Scan for the cell matching the given text and deliver its [x, y] coordinate at center. 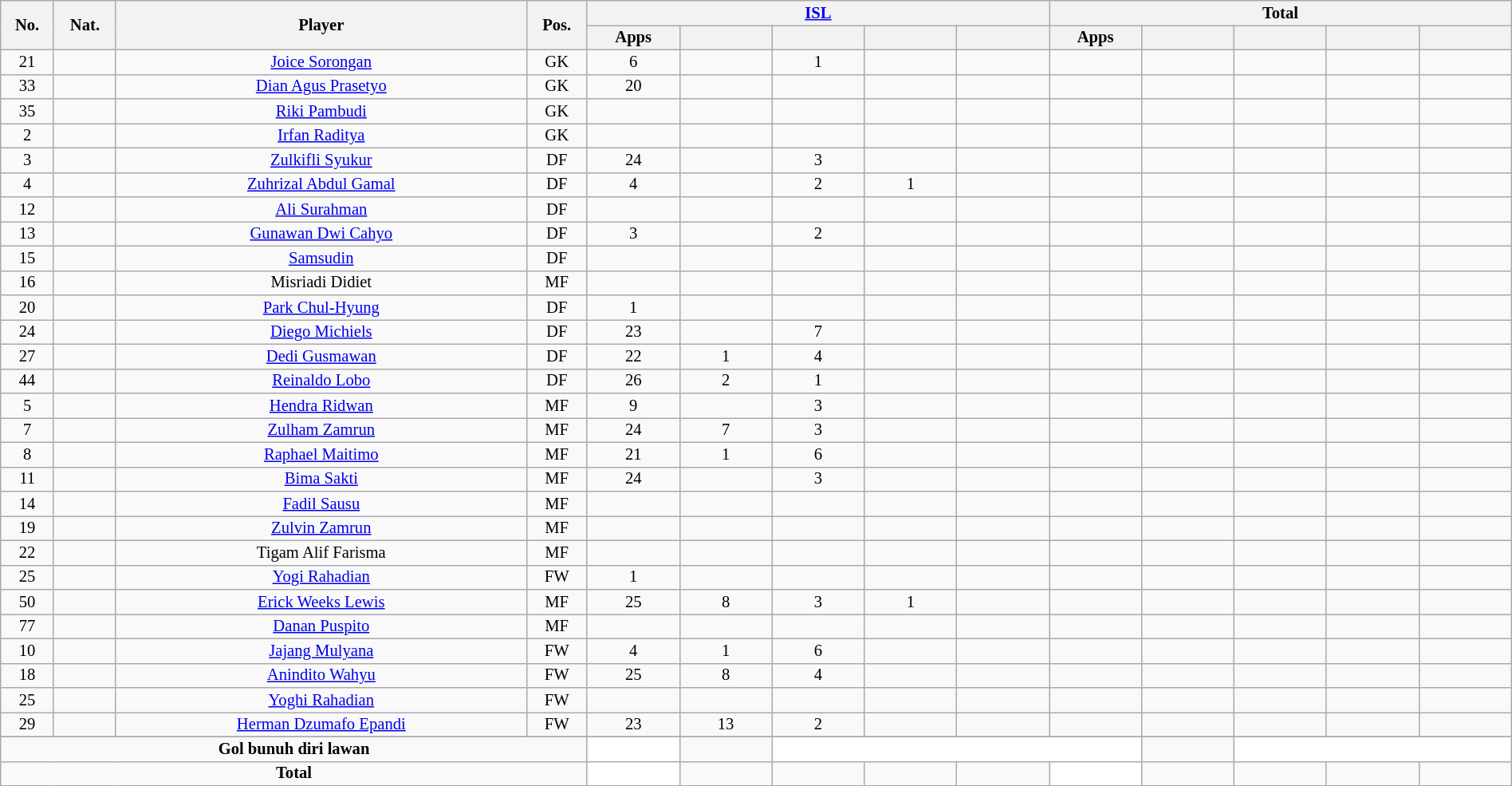
26 [633, 381]
Park Chul-Hyung [321, 308]
Misriadi Didiet [321, 282]
14 [27, 504]
35 [27, 112]
12 [27, 209]
44 [27, 381]
Reinaldo Lobo [321, 381]
Zuhrizal Abdul Gamal [321, 185]
Player [321, 25]
Zulham Zamrun [321, 429]
27 [27, 356]
No. [27, 25]
Gol bunuh diri lawan [294, 748]
29 [27, 725]
ISL [818, 13]
Yoghi Rahadian [321, 701]
15 [27, 259]
Zulkifli Syukur [321, 160]
Erick Weeks Lewis [321, 602]
Zulvin Zamrun [321, 528]
Danan Puspito [321, 626]
Jajang Mulyana [321, 651]
50 [27, 602]
Diego Michiels [321, 332]
9 [633, 405]
Samsudin [321, 259]
Anindito Wahyu [321, 675]
10 [27, 651]
Ali Surahman [321, 209]
5 [27, 405]
Raphael Maitimo [321, 455]
Hendra Ridwan [321, 405]
Irfan Raditya [321, 136]
Pos. [557, 25]
19 [27, 528]
Herman Dzumafo Epandi [321, 725]
33 [27, 86]
Bima Sakti [321, 479]
Yogi Rahadian [321, 578]
18 [27, 675]
11 [27, 479]
Joice Sorongan [321, 62]
Tigam Alif Farisma [321, 552]
77 [27, 626]
Dedi Gusmawan [321, 356]
Gunawan Dwi Cahyo [321, 233]
Nat. [85, 25]
16 [27, 282]
Dian Agus Prasetyo [321, 86]
Fadil Sausu [321, 504]
Riki Pambudi [321, 112]
